Identify which cell holds the provided text, then report its (X, Y) central coordinate. 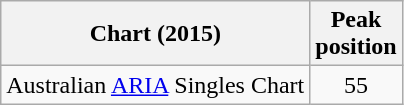
Australian ARIA Singles Chart (156, 85)
55 (356, 85)
Chart (2015) (156, 34)
Peakposition (356, 34)
